Scan for the cell matching the given text and deliver its [x, y] coordinate at center. 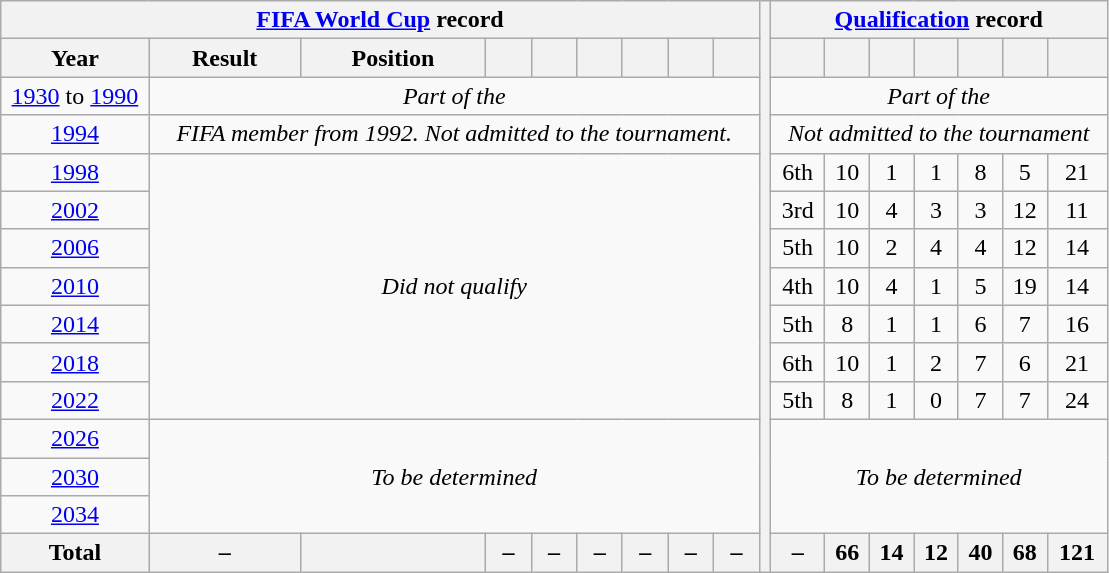
4th [798, 286]
68 [1025, 553]
Total [75, 553]
40 [980, 553]
2014 [75, 324]
19 [1025, 286]
2030 [75, 477]
2010 [75, 286]
11 [1077, 210]
2002 [75, 210]
1930 to 1990 [75, 96]
3rd [798, 210]
1998 [75, 172]
121 [1077, 553]
24 [1077, 400]
2022 [75, 400]
FIFA World Cup record [380, 20]
2034 [75, 515]
FIFA member from 1992. Not admitted to the tournament. [454, 134]
2026 [75, 438]
1994 [75, 134]
Did not qualify [454, 286]
16 [1077, 324]
Result [224, 58]
Position [392, 58]
Not admitted to the tournament [938, 134]
2018 [75, 362]
0 [936, 400]
Qualification record [938, 20]
66 [847, 553]
Year [75, 58]
2006 [75, 248]
